Capture the cell that displays the provided text and extract its (x, y) central coordinate. 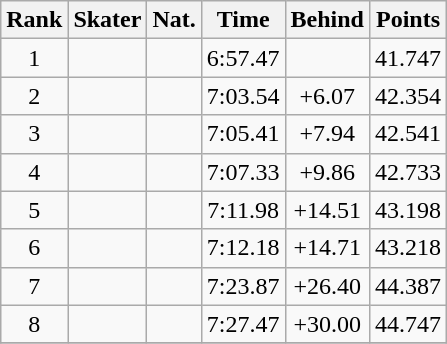
Skater (108, 20)
41.747 (408, 58)
+26.40 (327, 286)
4 (34, 172)
+14.71 (327, 248)
8 (34, 324)
+6.07 (327, 96)
Time (243, 20)
7:11.98 (243, 210)
+14.51 (327, 210)
7:07.33 (243, 172)
Rank (34, 20)
7:05.41 (243, 134)
+30.00 (327, 324)
44.747 (408, 324)
7:27.47 (243, 324)
42.354 (408, 96)
7:03.54 (243, 96)
7 (34, 286)
3 (34, 134)
6:57.47 (243, 58)
44.387 (408, 286)
Behind (327, 20)
2 (34, 96)
5 (34, 210)
1 (34, 58)
42.541 (408, 134)
42.733 (408, 172)
7:23.87 (243, 286)
Nat. (174, 20)
43.198 (408, 210)
43.218 (408, 248)
Points (408, 20)
6 (34, 248)
7:12.18 (243, 248)
+9.86 (327, 172)
+7.94 (327, 134)
